Identify which cell holds the provided text, then report its (X, Y) central coordinate. 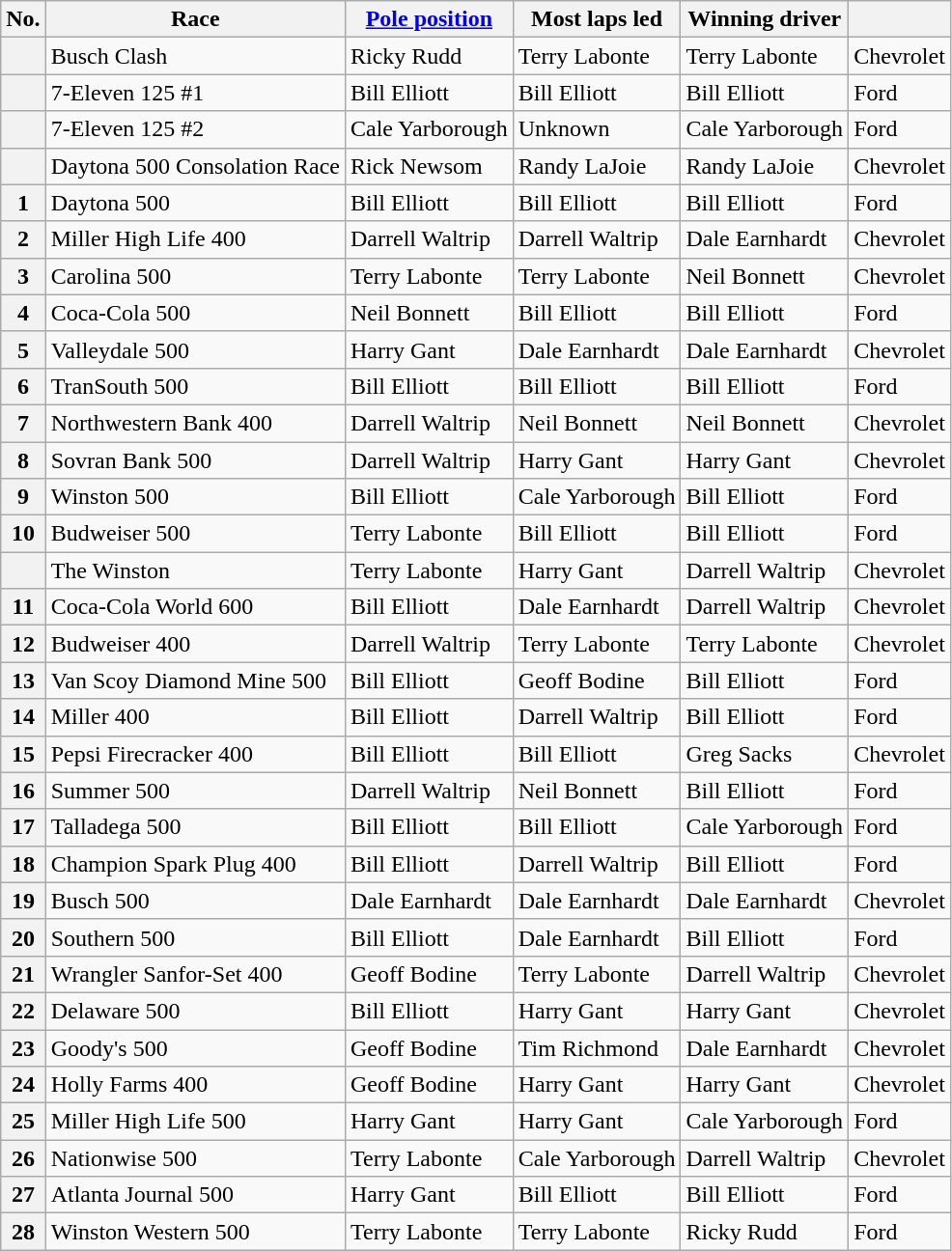
16 (23, 791)
No. (23, 19)
18 (23, 864)
TranSouth 500 (195, 386)
Talladega 500 (195, 827)
Unknown (597, 129)
Miller 400 (195, 717)
23 (23, 1047)
6 (23, 386)
11 (23, 607)
21 (23, 974)
Northwestern Bank 400 (195, 423)
27 (23, 1195)
Goody's 500 (195, 1047)
5 (23, 349)
Winston Western 500 (195, 1232)
Greg Sacks (765, 754)
Busch 500 (195, 901)
14 (23, 717)
Sovran Bank 500 (195, 460)
10 (23, 534)
Coca-Cola World 600 (195, 607)
Daytona 500 (195, 203)
20 (23, 937)
Pepsi Firecracker 400 (195, 754)
7-Eleven 125 #2 (195, 129)
Tim Richmond (597, 1047)
Atlanta Journal 500 (195, 1195)
8 (23, 460)
24 (23, 1085)
7 (23, 423)
Southern 500 (195, 937)
Carolina 500 (195, 276)
Daytona 500 Consolation Race (195, 166)
Champion Spark Plug 400 (195, 864)
2 (23, 239)
17 (23, 827)
Budweiser 500 (195, 534)
Holly Farms 400 (195, 1085)
7-Eleven 125 #1 (195, 93)
25 (23, 1122)
22 (23, 1011)
4 (23, 313)
Coca-Cola 500 (195, 313)
15 (23, 754)
Summer 500 (195, 791)
Miller High Life 500 (195, 1122)
Rick Newsom (429, 166)
12 (23, 644)
3 (23, 276)
Pole position (429, 19)
Budweiser 400 (195, 644)
9 (23, 497)
Nationwise 500 (195, 1158)
Race (195, 19)
Winston 500 (195, 497)
Valleydale 500 (195, 349)
Most laps led (597, 19)
Delaware 500 (195, 1011)
Wrangler Sanfor-Set 400 (195, 974)
19 (23, 901)
Miller High Life 400 (195, 239)
26 (23, 1158)
13 (23, 681)
Busch Clash (195, 56)
Winning driver (765, 19)
1 (23, 203)
28 (23, 1232)
Van Scoy Diamond Mine 500 (195, 681)
The Winston (195, 570)
